Return [X, Y] of the center of cell containing provided text 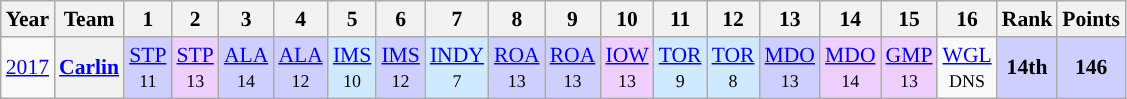
15 [910, 19]
Carlin [89, 68]
146 [1091, 68]
MDO14 [850, 68]
2017 [28, 68]
7 [457, 19]
Year [28, 19]
GMP13 [910, 68]
TOR8 [734, 68]
INDY7 [457, 68]
14 [850, 19]
Team [89, 19]
4 [300, 19]
ALA14 [246, 68]
STP13 [194, 68]
IOW13 [626, 68]
Points [1091, 19]
TOR9 [680, 68]
IMS10 [352, 68]
ALA12 [300, 68]
5 [352, 19]
10 [626, 19]
13 [790, 19]
1 [148, 19]
MDO13 [790, 68]
WGLDNS [966, 68]
3 [246, 19]
Rank [1028, 19]
9 [573, 19]
11 [680, 19]
12 [734, 19]
14th [1028, 68]
2 [194, 19]
8 [517, 19]
IMS12 [400, 68]
STP11 [148, 68]
16 [966, 19]
6 [400, 19]
